From the cell containing the given text, extract its center point as (x, y) coordinate. 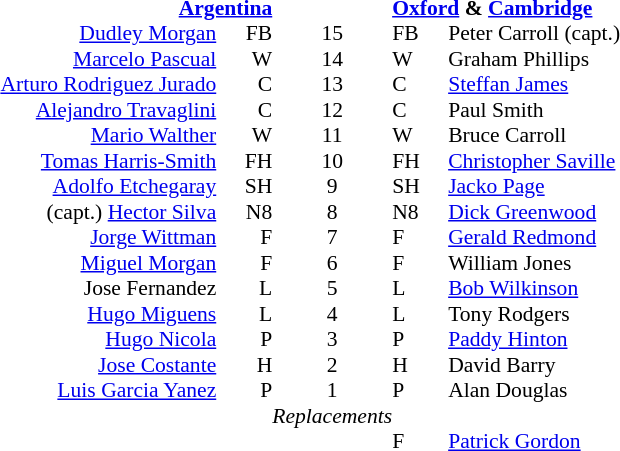
15 (332, 33)
Replacements (332, 416)
10 (332, 161)
1 (332, 391)
4 (332, 314)
8 (332, 212)
11 (332, 135)
2 (332, 365)
9 (332, 187)
14 (332, 59)
7 (332, 237)
13 (332, 85)
6 (332, 263)
12 (332, 110)
3 (332, 339)
5 (332, 289)
